Output the [X, Y] coordinate of the center of the cell containing the given text.  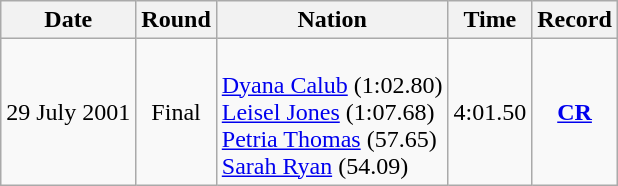
4:01.50 [490, 112]
Final [176, 112]
Time [490, 20]
Dyana Calub (1:02.80)Leisel Jones (1:07.68)Petria Thomas (57.65)Sarah Ryan (54.09) [332, 112]
Record [575, 20]
Date [68, 20]
CR [575, 112]
Round [176, 20]
29 July 2001 [68, 112]
Nation [332, 20]
